Return (X, Y) of the center of cell containing provided text 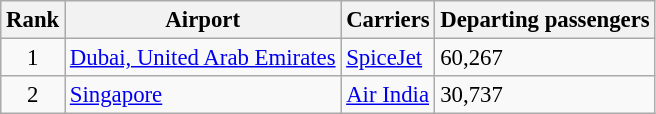
30,737 (545, 95)
Air India (388, 95)
Airport (203, 20)
SpiceJet (388, 58)
Departing passengers (545, 20)
Dubai, United Arab Emirates (203, 58)
1 (33, 58)
2 (33, 95)
60,267 (545, 58)
Carriers (388, 20)
Singapore (203, 95)
Rank (33, 20)
